Find where the given text appears and provide that cell's center as (x, y) coordinate. 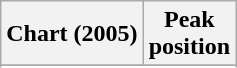
Chart (2005) (72, 34)
Peakposition (189, 34)
